Identify which cell holds the provided text, then report its (x, y) central coordinate. 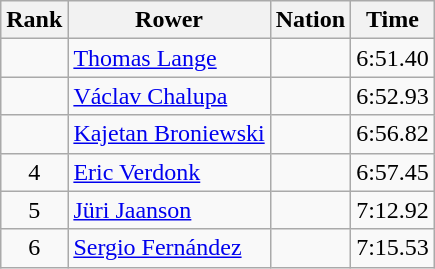
Time (393, 20)
Rower (169, 20)
Eric Verdonk (169, 172)
Sergio Fernández (169, 248)
6:51.40 (393, 58)
7:15.53 (393, 248)
6:52.93 (393, 96)
7:12.92 (393, 210)
Jüri Jaanson (169, 210)
Rank (34, 20)
6 (34, 248)
5 (34, 210)
Nation (310, 20)
Thomas Lange (169, 58)
Václav Chalupa (169, 96)
Kajetan Broniewski (169, 134)
6:56.82 (393, 134)
4 (34, 172)
6:57.45 (393, 172)
